Return (X, Y) of the center of cell containing provided text 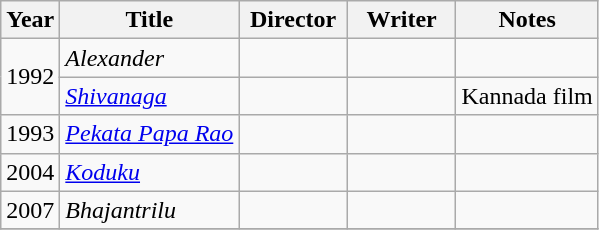
Koduku (150, 172)
Pekata Papa Rao (150, 134)
1993 (30, 134)
Writer (402, 20)
Director (294, 20)
1992 (30, 77)
Bhajantrilu (150, 210)
2007 (30, 210)
Title (150, 20)
Alexander (150, 58)
2004 (30, 172)
Notes (527, 20)
Year (30, 20)
Shivanaga (150, 96)
Kannada film (527, 96)
